Detect which cell encompasses the target text, then output its [X, Y] center coordinate. 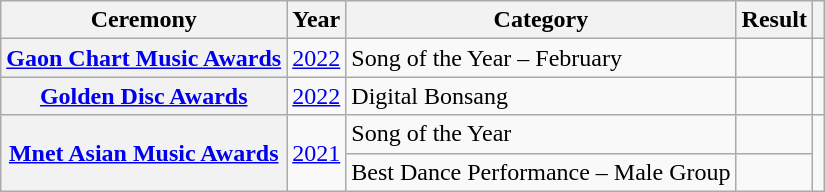
Mnet Asian Music Awards [144, 153]
Digital Bonsang [541, 96]
Year [316, 20]
Category [541, 20]
Result [774, 20]
2021 [316, 153]
Golden Disc Awards [144, 96]
Best Dance Performance – Male Group [541, 172]
Ceremony [144, 20]
Song of the Year – February [541, 58]
Song of the Year [541, 134]
Gaon Chart Music Awards [144, 58]
